Provide the (x, y) coordinate of the cell's center where the given text is located.  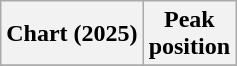
Peakposition (189, 34)
Chart (2025) (72, 34)
